Search for the cell housing the specified text and yield its [X, Y] center coordinate. 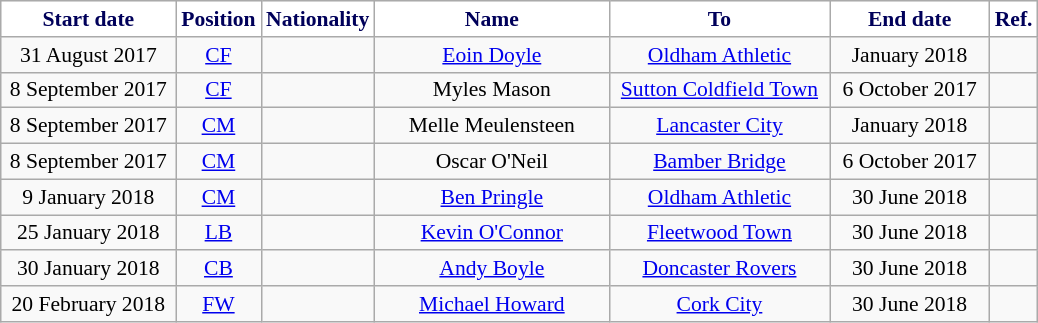
Andy Boyle [492, 269]
Ref. [1014, 19]
Fleetwood Town [719, 233]
9 January 2018 [88, 197]
Cork City [719, 304]
Kevin O'Connor [492, 233]
LB [218, 233]
Name [492, 19]
Eoin Doyle [492, 55]
31 August 2017 [88, 55]
End date [910, 19]
CB [218, 269]
25 January 2018 [88, 233]
Melle Meulensteen [492, 126]
Position [218, 19]
Bamber Bridge [719, 162]
Doncaster Rovers [719, 269]
Nationality [318, 19]
Start date [88, 19]
Ben Pringle [492, 197]
Lancaster City [719, 126]
FW [218, 304]
30 January 2018 [88, 269]
Oscar O'Neil [492, 162]
20 February 2018 [88, 304]
Sutton Coldfield Town [719, 90]
Myles Mason [492, 90]
To [719, 19]
Michael Howard [492, 304]
